Locate the cell with the specified text and output its [X, Y] center coordinate. 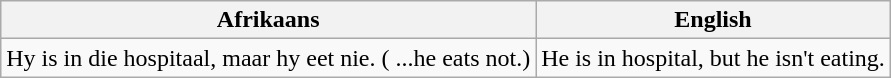
Afrikaans [268, 20]
English [714, 20]
He is in hospital, but he isn't eating. [714, 58]
Hy is in die hospitaal, maar hy eet nie. ( ...he eats not.) [268, 58]
